Pinpoint the cell where the given text exists, returning its (x, y) midpoint coordinate. 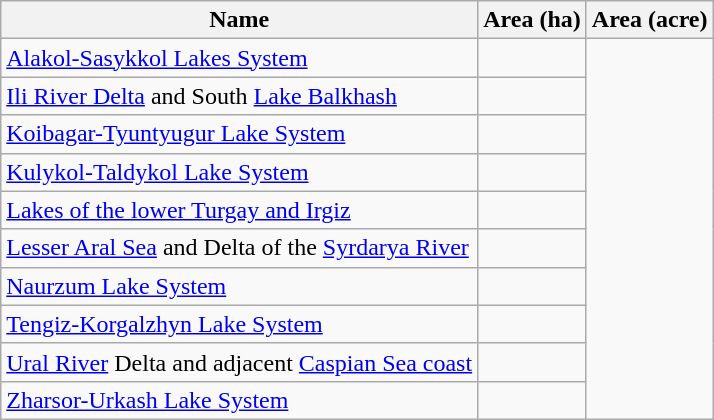
Tengiz-Korgalzhyn Lake System (240, 324)
Lakes of the lower Turgay and Irgiz (240, 210)
Area (acre) (650, 20)
Lesser Aral Sea and Delta of the Syrdarya River (240, 248)
Alakol-Sasykkol Lakes System (240, 58)
Area (ha) (532, 20)
Zharsor-Urkash Lake System (240, 400)
Name (240, 20)
Kulykol-Taldykol Lake System (240, 172)
Koibagar-Tyuntyugur Lake System (240, 134)
Naurzum Lake System (240, 286)
Ili River Delta and South Lake Balkhash (240, 96)
Ural River Delta and adjacent Caspian Sea coast (240, 362)
